Scan for the cell matching the given text and deliver its (X, Y) coordinate at center. 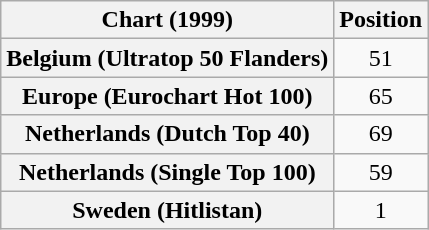
1 (381, 210)
Position (381, 20)
51 (381, 58)
59 (381, 172)
Belgium (Ultratop 50 Flanders) (168, 58)
Chart (1999) (168, 20)
69 (381, 134)
Sweden (Hitlistan) (168, 210)
Netherlands (Single Top 100) (168, 172)
Europe (Eurochart Hot 100) (168, 96)
Netherlands (Dutch Top 40) (168, 134)
65 (381, 96)
